Identify which cell holds the provided text, then report its (x, y) central coordinate. 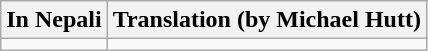
In Nepali (54, 20)
Translation (by Michael Hutt) (266, 20)
